Return [X, Y] of the center of cell containing provided text 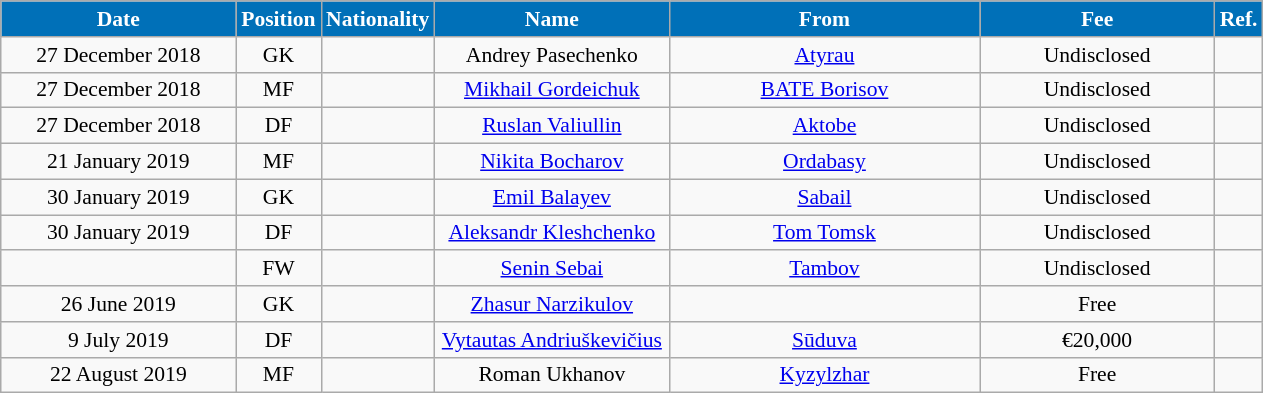
Date [118, 19]
Tambov [824, 269]
Ordabasy [824, 162]
BATE Borisov [824, 90]
Nationality [378, 19]
Position [278, 19]
Andrey Pasechenko [552, 55]
Mikhail Gordeichuk [552, 90]
Sabail [824, 197]
Vytautas Andriuškevičius [552, 340]
Nikita Bocharov [552, 162]
Aktobe [824, 126]
Aleksandr Kleshchenko [552, 233]
Ruslan Valiullin [552, 126]
Senin Sebai [552, 269]
FW [278, 269]
21 January 2019 [118, 162]
Fee [1098, 19]
Kyzylzhar [824, 375]
Atyrau [824, 55]
Ref. [1239, 19]
Name [552, 19]
Zhasur Narzikulov [552, 304]
26 June 2019 [118, 304]
From [824, 19]
22 August 2019 [118, 375]
9 July 2019 [118, 340]
Emil Balayev [552, 197]
€20,000 [1098, 340]
Sūduva [824, 340]
Tom Tomsk [824, 233]
Roman Ukhanov [552, 375]
